Provide the [x, y] coordinate of the cell's center where the given text is located.  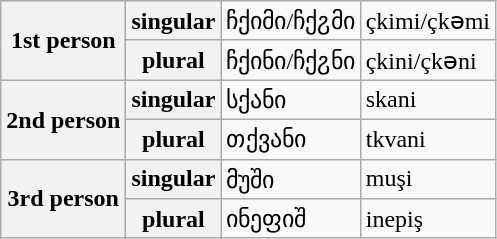
სქანი [290, 100]
3rd person [64, 198]
მუში [290, 179]
2nd person [64, 120]
ჩქიმი/ჩქჷმი [290, 21]
ჩქინი/ჩქჷნი [290, 60]
muşi [428, 179]
1st person [64, 40]
თქვანი [290, 139]
çkini/çkəni [428, 60]
skani [428, 100]
tkvani [428, 139]
çkimi/çkəmi [428, 21]
ინეფიშ [290, 219]
inepiş [428, 219]
